Provide the (x, y) coordinate of the cell's center where the given text is located.  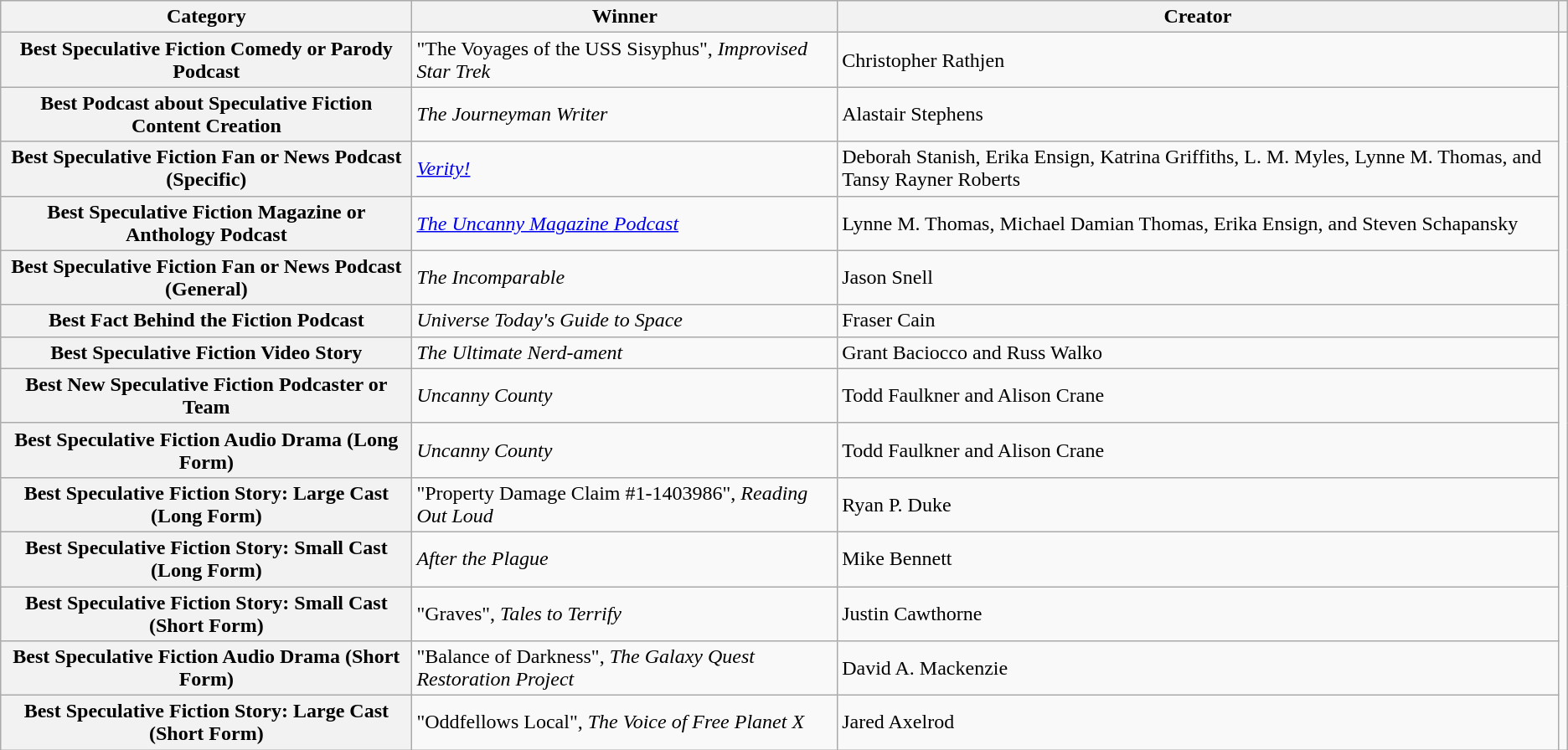
Universe Today's Guide to Space (625, 321)
Christopher Rathjen (1198, 60)
The Ultimate Nerd-ament (625, 352)
Best Speculative Fiction Story: Large Cast (Long Form) (206, 504)
Creator (1198, 17)
Verity! (625, 169)
Best Fact Behind the Fiction Podcast (206, 321)
Mike Bennett (1198, 559)
Winner (625, 17)
Best Speculative Fiction Story: Large Cast (Short Form) (206, 723)
Lynne M. Thomas, Michael Damian Thomas, Erika Ensign, and Steven Schapansky (1198, 223)
"Oddfellows Local", The Voice of Free Planet X (625, 723)
Best Speculative Fiction Story: Small Cast (Long Form) (206, 559)
"Balance of Darkness", The Galaxy Quest Restoration Project (625, 668)
Jared Axelrod (1198, 723)
Ryan P. Duke (1198, 504)
"The Voyages of the USS Sisyphus", Improvised Star Trek (625, 60)
Best Speculative Fiction Fan or News Podcast (General) (206, 278)
Alastair Stephens (1198, 114)
The Incomparable (625, 278)
Best Speculative Fiction Magazine or Anthology Podcast (206, 223)
Deborah Stanish, Erika Ensign, Katrina Griffiths, L. M. Myles, Lynne M. Thomas, and Tansy Rayner Roberts (1198, 169)
Grant Baciocco and Russ Walko (1198, 352)
David A. Mackenzie (1198, 668)
After the Plague (625, 559)
Best Speculative Fiction Audio Drama (Long Form) (206, 450)
Jason Snell (1198, 278)
Best Speculative Fiction Comedy or Parody Podcast (206, 60)
"Property Damage Claim #1-1403986", Reading Out Loud (625, 504)
Category (206, 17)
Best Speculative Fiction Video Story (206, 352)
Best Speculative Fiction Audio Drama (Short Form) (206, 668)
"Graves", Tales to Terrify (625, 613)
Best Speculative Fiction Story: Small Cast (Short Form) (206, 613)
The Journeyman Writer (625, 114)
Best New Speculative Fiction Podcaster or Team (206, 395)
Best Podcast about Speculative Fiction Content Creation (206, 114)
Best Speculative Fiction Fan or News Podcast (Specific) (206, 169)
Justin Cawthorne (1198, 613)
Fraser Cain (1198, 321)
The Uncanny Magazine Podcast (625, 223)
